Locate the cell with the specified text and output its (X, Y) center coordinate. 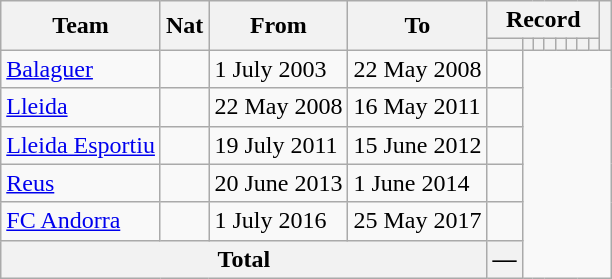
Balaguer (81, 69)
— (504, 259)
1 June 2014 (418, 183)
1 July 2003 (278, 69)
20 June 2013 (278, 183)
Reus (81, 183)
Lleida Esportiu (81, 145)
Total (244, 259)
19 July 2011 (278, 145)
Lleida (81, 107)
Record (543, 20)
FC Andorra (81, 221)
To (418, 26)
15 June 2012 (418, 145)
Team (81, 26)
1 July 2016 (278, 221)
16 May 2011 (418, 107)
Nat (184, 26)
From (278, 26)
25 May 2017 (418, 221)
